Identify which cell holds the provided text, then report its (X, Y) central coordinate. 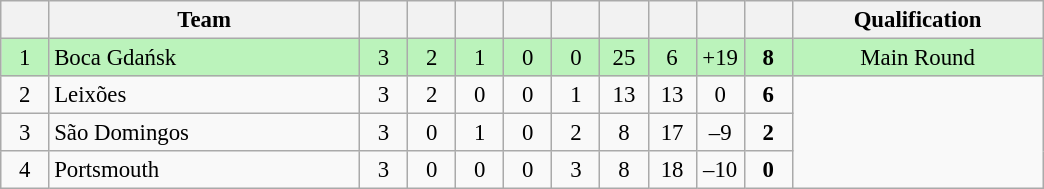
25 (624, 58)
Team (204, 20)
17 (672, 133)
Leixões (204, 95)
18 (672, 170)
Qualification (918, 20)
Boca Gdańsk (204, 58)
–10 (720, 170)
–9 (720, 133)
São Domingos (204, 133)
Portsmouth (204, 170)
4 (25, 170)
+19 (720, 58)
Main Round (918, 58)
